Provide the (x, y) coordinate of the cell's center where the given text is located.  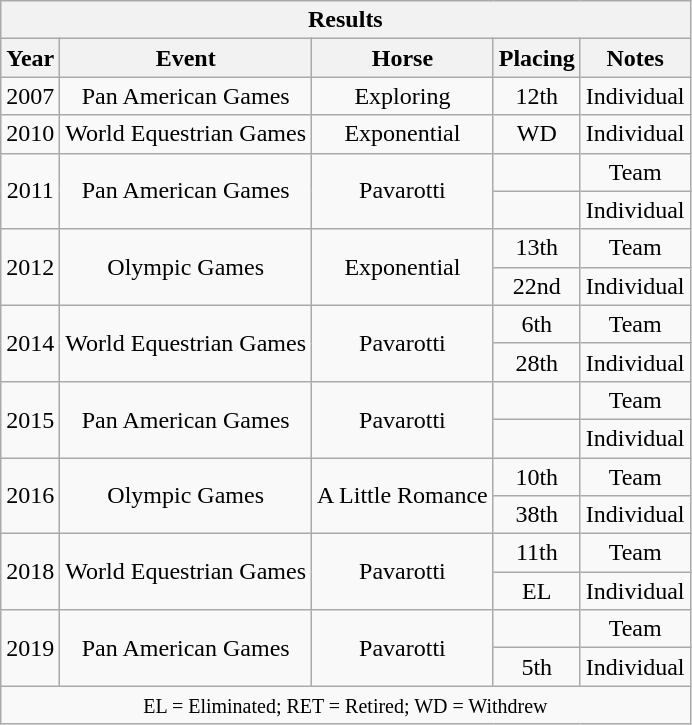
EL (536, 591)
Results (346, 20)
2019 (30, 648)
2007 (30, 96)
WD (536, 134)
2014 (30, 343)
A Little Romance (403, 496)
2015 (30, 419)
22nd (536, 286)
Event (186, 58)
2010 (30, 134)
12th (536, 96)
Placing (536, 58)
5th (536, 667)
2012 (30, 267)
2018 (30, 572)
6th (536, 324)
28th (536, 362)
Exploring (403, 96)
38th (536, 515)
13th (536, 248)
11th (536, 553)
Year (30, 58)
EL = Eliminated; RET = Retired; WD = Withdrew (346, 705)
10th (536, 477)
Horse (403, 58)
Notes (635, 58)
2016 (30, 496)
2011 (30, 191)
